Extract the (X, Y) coordinate from the center of the cell holding the provided text.  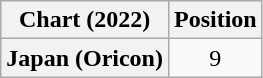
9 (215, 58)
Chart (2022) (85, 20)
Japan (Oricon) (85, 58)
Position (215, 20)
